For the text-containing cell, return its midpoint in [x, y] coordinate format. 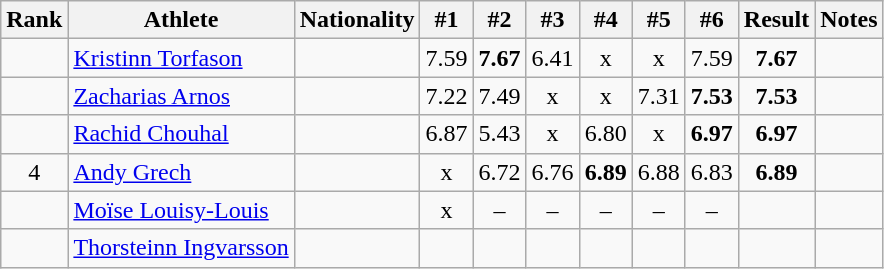
#3 [552, 20]
6.72 [500, 172]
Athlete [181, 20]
Nationality [357, 20]
7.22 [446, 96]
#6 [712, 20]
6.41 [552, 58]
Rank [34, 20]
Moïse Louisy-Louis [181, 210]
6.83 [712, 172]
6.88 [658, 172]
Rachid Chouhal [181, 134]
7.49 [500, 96]
Notes [849, 20]
5.43 [500, 134]
#5 [658, 20]
7.31 [658, 96]
6.80 [606, 134]
Andy Grech [181, 172]
6.87 [446, 134]
#1 [446, 20]
#2 [500, 20]
Result [776, 20]
6.76 [552, 172]
4 [34, 172]
Zacharias Arnos [181, 96]
#4 [606, 20]
Kristinn Torfason [181, 58]
Thorsteinn Ingvarsson [181, 248]
